Extract the [x, y] coordinate from the center of the cell holding the provided text.  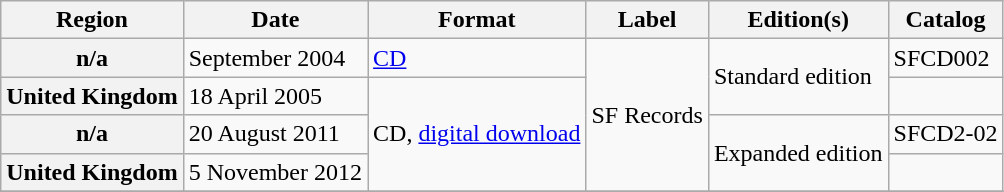
5 November 2012 [275, 172]
Edition(s) [798, 20]
Catalog [946, 20]
Standard edition [798, 77]
September 2004 [275, 58]
18 April 2005 [275, 96]
Expanded edition [798, 153]
Region [92, 20]
Date [275, 20]
20 August 2011 [275, 134]
SFCD002 [946, 58]
SFCD2-02 [946, 134]
Label [647, 20]
Format [477, 20]
CD, digital download [477, 134]
SF Records [647, 115]
CD [477, 58]
